Pinpoint the cell where the given text exists, returning its [x, y] midpoint coordinate. 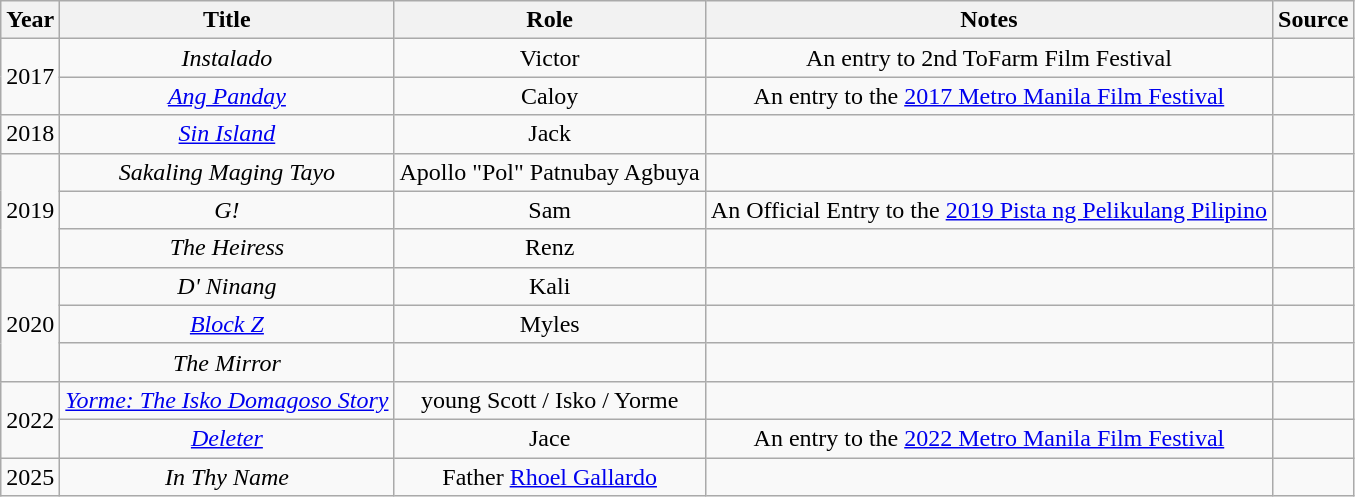
Role [550, 20]
Kali [550, 286]
Title [227, 20]
Yorme: The Isko Domagoso Story [227, 400]
2018 [30, 134]
Sin Island [227, 134]
Deleter [227, 438]
Sakaling Maging Tayo [227, 172]
2025 [30, 477]
The Heiress [227, 248]
Instalado [227, 58]
Source [1314, 20]
Ang Panday [227, 96]
In Thy Name [227, 477]
Year [30, 20]
An Official Entry to the 2019 Pista ng Pelikulang Pilipino [988, 210]
Jace [550, 438]
G! [227, 210]
Myles [550, 324]
Renz [550, 248]
2020 [30, 324]
Notes [988, 20]
2017 [30, 77]
Jack [550, 134]
Sam [550, 210]
An entry to the 2017 Metro Manila Film Festival [988, 96]
young Scott / Isko / Yorme [550, 400]
2022 [30, 419]
D' Ninang [227, 286]
Block Z [227, 324]
Victor [550, 58]
2019 [30, 210]
An entry to 2nd ToFarm Film Festival [988, 58]
Caloy [550, 96]
An entry to the 2022 Metro Manila Film Festival [988, 438]
Apollo "Pol" Patnubay Agbuya [550, 172]
Father Rhoel Gallardo [550, 477]
The Mirror [227, 362]
